Find where the given text appears and provide that cell's center as [x, y] coordinate. 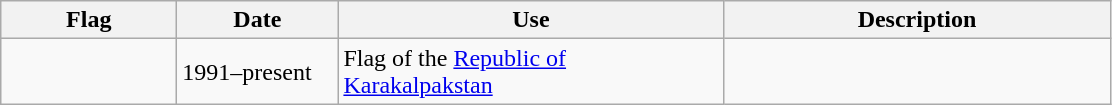
Use [531, 20]
Date [258, 20]
Flag of the Republic of Karakalpakstan [531, 72]
Description [917, 20]
1991–present [258, 72]
Flag [89, 20]
